Search for the cell housing the specified text and yield its [X, Y] center coordinate. 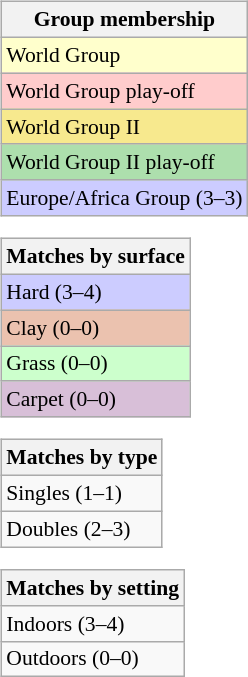
Clay (0–0) [96, 328]
Outdoors (0–0) [92, 659]
World Group [124, 55]
Matches by surface [96, 257]
Grass (0–0) [96, 364]
Carpet (0–0) [96, 399]
Indoors (3–4) [92, 623]
World Group II play-off [124, 162]
Doubles (2–3) [82, 529]
Matches by setting [92, 588]
Group membership [124, 20]
Hard (3–4) [96, 292]
Singles (1–1) [82, 494]
World Group II [124, 127]
World Group play-off [124, 91]
Matches by type [82, 458]
Europe/Africa Group (3–3) [124, 198]
